Identify which cell holds the provided text, then report its [X, Y] central coordinate. 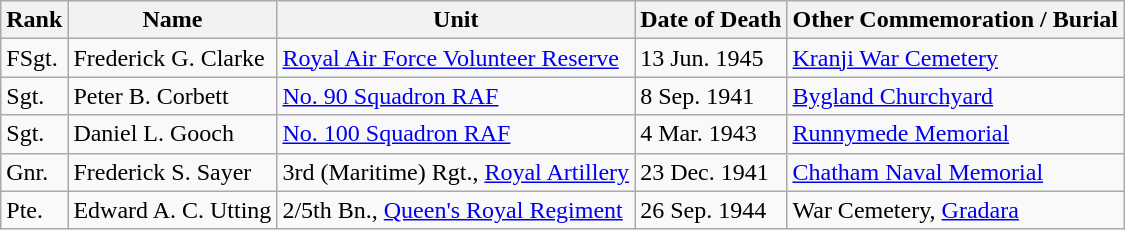
3rd (Maritime) Rgt., Royal Artillery [456, 172]
Runnymede Memorial [956, 134]
4 Mar. 1943 [711, 134]
13 Jun. 1945 [711, 58]
26 Sep. 1944 [711, 210]
Frederick G. Clarke [172, 58]
Gnr. [34, 172]
Chatham Naval Memorial [956, 172]
Frederick S. Sayer [172, 172]
Kranji War Cemetery [956, 58]
8 Sep. 1941 [711, 96]
Edward A. C. Utting [172, 210]
2/5th Bn., Queen's Royal Regiment [456, 210]
Unit [456, 20]
Rank [34, 20]
Other Commemoration / Burial [956, 20]
23 Dec. 1941 [711, 172]
Name [172, 20]
Bygland Churchyard [956, 96]
Date of Death [711, 20]
Pte. [34, 210]
No. 90 Squadron RAF [456, 96]
No. 100 Squadron RAF [456, 134]
FSgt. [34, 58]
Daniel L. Gooch [172, 134]
War Cemetery, Gradara [956, 210]
Royal Air Force Volunteer Reserve [456, 58]
Peter B. Corbett [172, 96]
